Provide the [X, Y] coordinate of the cell's center where the given text is located.  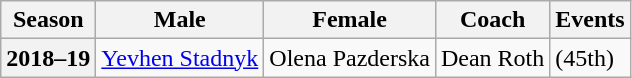
(45th) [590, 58]
Female [350, 20]
Coach [492, 20]
Male [180, 20]
Dean Roth [492, 58]
Season [48, 20]
Events [590, 20]
Yevhen Stadnyk [180, 58]
Olena Pazderska [350, 58]
2018–19 [48, 58]
